Pinpoint the cell where the given text exists, returning its (x, y) midpoint coordinate. 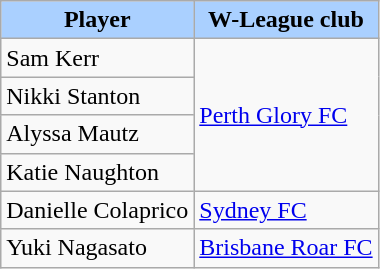
Alyssa Mautz (98, 134)
Katie Naughton (98, 172)
Perth Glory FC (286, 115)
Sam Kerr (98, 58)
Danielle Colaprico (98, 210)
Nikki Stanton (98, 96)
Sydney FC (286, 210)
Player (98, 20)
W-League club (286, 20)
Yuki Nagasato (98, 248)
Brisbane Roar FC (286, 248)
